Find where the given text appears and provide that cell's center as [X, Y] coordinate. 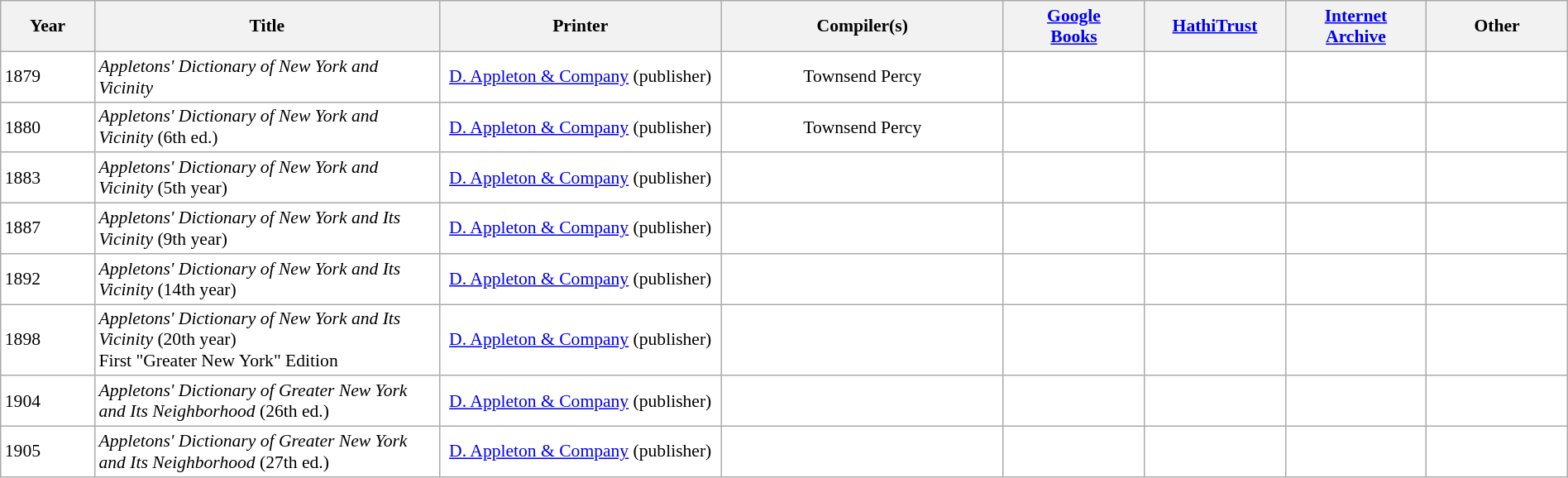
Appletons' Dictionary of New York and Its Vicinity (20th year)First "Greater New York" Edition [266, 341]
1904 [48, 402]
1892 [48, 280]
HathiTrust [1215, 26]
Year [48, 26]
Appletons' Dictionary of New York and Vicinity (5th year) [266, 179]
GoogleBooks [1073, 26]
1898 [48, 341]
Appletons' Dictionary of Greater New York and Its Neighborhood (26th ed.) [266, 402]
Appletons' Dictionary of New York and Vicinity (6th ed.) [266, 127]
Appletons' Dictionary of Greater New York and Its Neighborhood (27th ed.) [266, 452]
Appletons' Dictionary of New York and Vicinity [266, 76]
Compiler(s) [862, 26]
1880 [48, 127]
Other [1497, 26]
Appletons' Dictionary of New York and Its Vicinity (14th year) [266, 280]
1905 [48, 452]
1879 [48, 76]
Title [266, 26]
1887 [48, 228]
Appletons' Dictionary of New York and Its Vicinity (9th year) [266, 228]
InternetArchive [1355, 26]
Printer [581, 26]
1883 [48, 179]
